Search for the cell housing the specified text and yield its [X, Y] center coordinate. 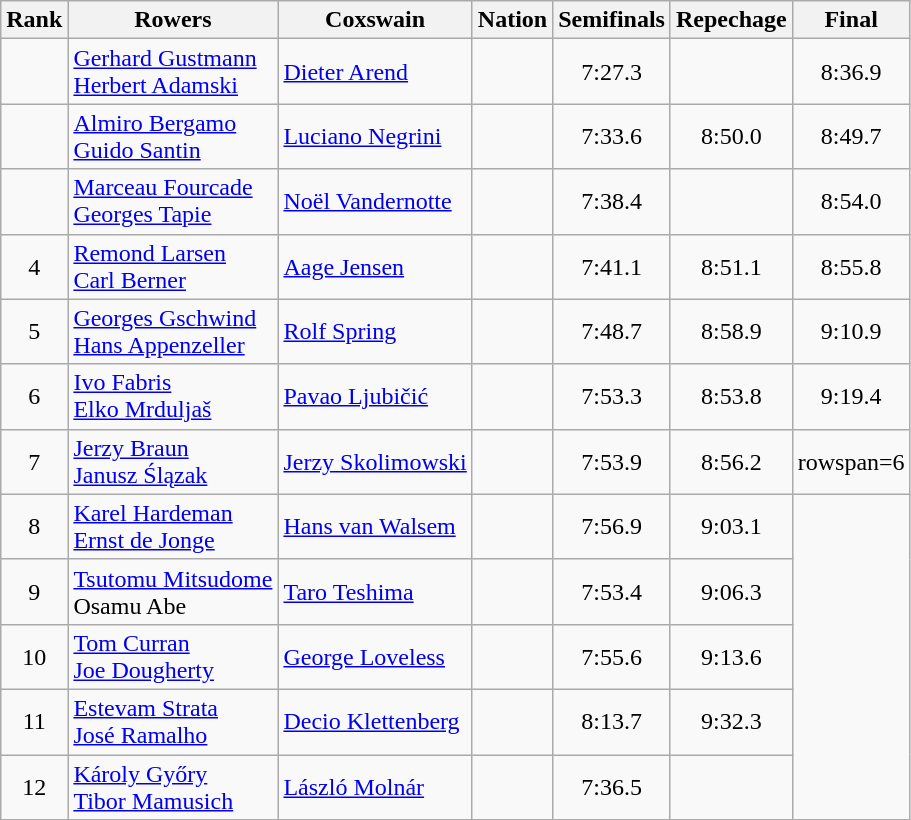
Marceau FourcadeGeorges Tapie [173, 202]
Almiro BergamoGuido Santin [173, 136]
Luciano Negrini [375, 136]
9:13.6 [731, 656]
7:53.9 [612, 462]
Final [851, 20]
8:13.7 [612, 722]
7:53.3 [612, 396]
Tom CurranJoe Dougherty [173, 656]
7:27.3 [612, 72]
7:55.6 [612, 656]
8:54.0 [851, 202]
8:51.1 [731, 266]
László Molnár [375, 786]
8:49.7 [851, 136]
8:58.9 [731, 332]
8:53.8 [731, 396]
7:53.4 [612, 592]
Rolf Spring [375, 332]
Repechage [731, 20]
8:50.0 [731, 136]
9:19.4 [851, 396]
7:48.7 [612, 332]
Noël Vandernotte [375, 202]
7 [34, 462]
8:56.2 [731, 462]
4 [34, 266]
Gerhard GustmannHerbert Adamski [173, 72]
Coxswain [375, 20]
Semifinals [612, 20]
9:10.9 [851, 332]
Karel HardemanErnst de Jonge [173, 526]
12 [34, 786]
Jerzy BraunJanusz Ślązak [173, 462]
Károly GyőryTibor Mamusich [173, 786]
Estevam StrataJosé Ramalho [173, 722]
11 [34, 722]
9:03.1 [731, 526]
9:32.3 [731, 722]
8:55.8 [851, 266]
7:41.1 [612, 266]
Hans van Walsem [375, 526]
Aage Jensen [375, 266]
7:38.4 [612, 202]
Nation [512, 20]
9:06.3 [731, 592]
Ivo FabrisElko Mrduljaš [173, 396]
7:36.5 [612, 786]
Tsutomu MitsudomeOsamu Abe [173, 592]
Rank [34, 20]
Georges GschwindHans Appenzeller [173, 332]
5 [34, 332]
Taro Teshima [375, 592]
9 [34, 592]
Pavao Ljubičić [375, 396]
Remond LarsenCarl Berner [173, 266]
Jerzy Skolimowski [375, 462]
George Loveless [375, 656]
Dieter Arend [375, 72]
7:56.9 [612, 526]
10 [34, 656]
rowspan=6 [851, 462]
7:33.6 [612, 136]
8 [34, 526]
Decio Klettenberg [375, 722]
6 [34, 396]
8:36.9 [851, 72]
Rowers [173, 20]
